Pinpoint the cell where the given text exists, returning its [x, y] midpoint coordinate. 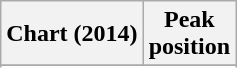
Peakposition [189, 34]
Chart (2014) [72, 34]
